Locate the cell with the specified text and output its (x, y) center coordinate. 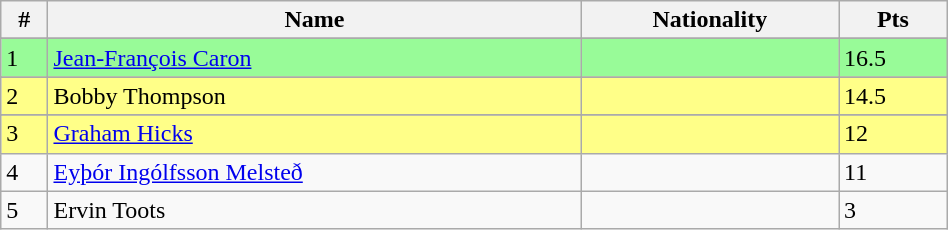
Nationality (710, 20)
Ervin Toots (314, 210)
4 (24, 172)
Pts (894, 20)
Eyþór Ingólfsson Melsteð (314, 172)
Bobby Thompson (314, 96)
Jean-François Caron (314, 58)
12 (894, 134)
5 (24, 210)
14.5 (894, 96)
1 (24, 58)
Graham Hicks (314, 134)
# (24, 20)
11 (894, 172)
Name (314, 20)
16.5 (894, 58)
2 (24, 96)
